Identify which cell holds the provided text, then report its [X, Y] central coordinate. 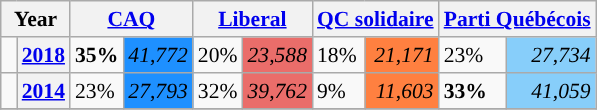
11,603 [402, 91]
Parti Québécois [518, 19]
41,772 [158, 55]
Liberal [252, 19]
27,734 [552, 55]
9% [338, 91]
35% [96, 55]
23,588 [278, 55]
39,762 [278, 91]
33% [473, 91]
18% [338, 55]
Year [36, 19]
CAQ [132, 19]
32% [218, 91]
2018 [44, 55]
20% [218, 55]
21,171 [402, 55]
41,059 [552, 91]
27,793 [158, 91]
QC solidaire [376, 19]
2014 [44, 91]
